Return [x, y] of the center of cell containing provided text 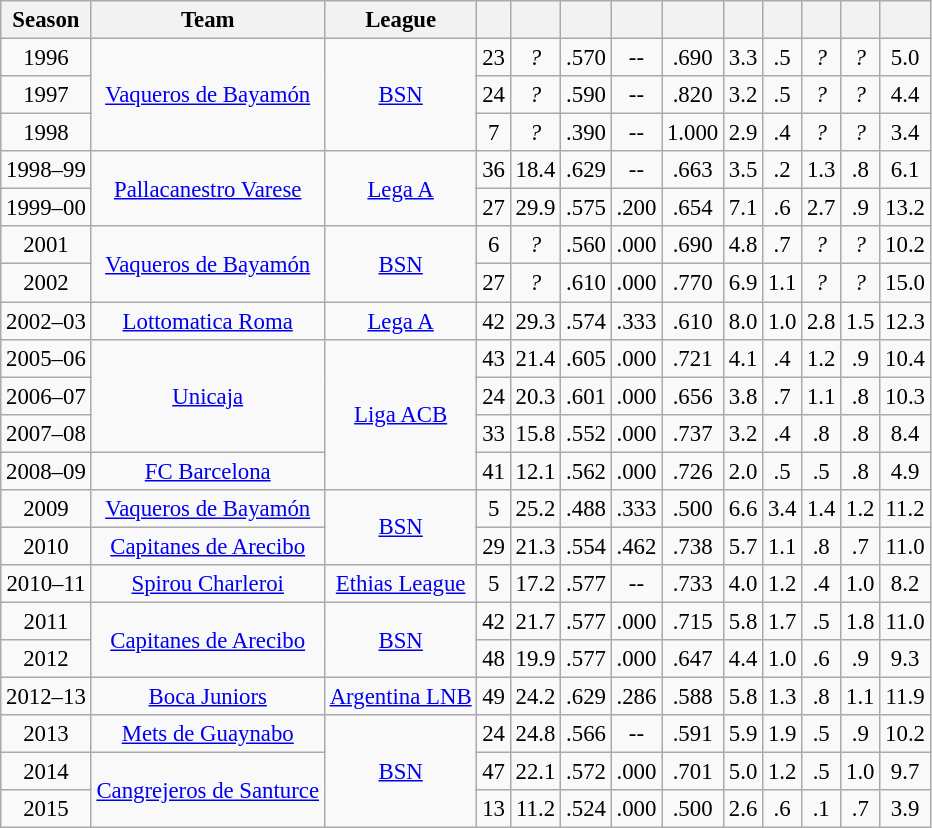
2009 [46, 509]
Lottomatica Roma [208, 321]
Spirou Charleroi [208, 584]
1998–99 [46, 170]
1996 [46, 58]
2.6 [744, 809]
18.4 [535, 170]
2005–06 [46, 358]
2.0 [744, 471]
1998 [46, 133]
2002–03 [46, 321]
21.4 [535, 358]
2011 [46, 621]
.562 [586, 471]
6.6 [744, 509]
9.7 [905, 772]
.575 [586, 208]
.2 [782, 170]
.738 [693, 546]
.770 [693, 283]
1.7 [782, 621]
22.1 [535, 772]
4.0 [744, 584]
6.9 [744, 283]
9.3 [905, 659]
29.3 [535, 321]
6.1 [905, 170]
Unicaja [208, 396]
13.2 [905, 208]
25.2 [535, 509]
19.9 [535, 659]
3.5 [744, 170]
1.9 [782, 734]
.560 [586, 245]
.590 [586, 95]
.715 [693, 621]
.701 [693, 772]
2010 [46, 546]
2.9 [744, 133]
41 [494, 471]
Mets de Guaynabo [208, 734]
8.0 [744, 321]
.721 [693, 358]
7 [494, 133]
.820 [693, 95]
Season [46, 20]
24.2 [535, 697]
43 [494, 358]
.605 [586, 358]
1.5 [860, 321]
21.7 [535, 621]
Team [208, 20]
17.2 [535, 584]
8.2 [905, 584]
5.9 [744, 734]
10.3 [905, 396]
.574 [586, 321]
23 [494, 58]
29.9 [535, 208]
.566 [586, 734]
2.8 [822, 321]
10.4 [905, 358]
Pallacanestro Varese [208, 188]
47 [494, 772]
.554 [586, 546]
.200 [636, 208]
1.000 [693, 133]
Argentina LNB [400, 697]
.654 [693, 208]
.726 [693, 471]
5.7 [744, 546]
12.1 [535, 471]
1999–00 [46, 208]
36 [494, 170]
Liga ACB [400, 414]
8.4 [905, 433]
.462 [636, 546]
15.8 [535, 433]
.601 [586, 396]
2013 [46, 734]
48 [494, 659]
.390 [586, 133]
Cangrejeros de Santurce [208, 790]
2008–09 [46, 471]
2002 [46, 283]
4.1 [744, 358]
2014 [46, 772]
.570 [586, 58]
2012 [46, 659]
.588 [693, 697]
3.9 [905, 809]
3.8 [744, 396]
7.1 [744, 208]
33 [494, 433]
.488 [586, 509]
15.0 [905, 283]
.663 [693, 170]
2012–13 [46, 697]
24.8 [535, 734]
Ethias League [400, 584]
13 [494, 809]
2.7 [822, 208]
6 [494, 245]
.1 [822, 809]
League [400, 20]
21.3 [535, 546]
2010–11 [46, 584]
2007–08 [46, 433]
1.8 [860, 621]
1997 [46, 95]
.524 [586, 809]
.591 [693, 734]
2001 [46, 245]
.572 [586, 772]
FC Barcelona [208, 471]
29 [494, 546]
Boca Juniors [208, 697]
.656 [693, 396]
3.3 [744, 58]
2015 [46, 809]
20.3 [535, 396]
12.3 [905, 321]
4.9 [905, 471]
.733 [693, 584]
1.4 [822, 509]
.552 [586, 433]
2006–07 [46, 396]
.286 [636, 697]
49 [494, 697]
4.8 [744, 245]
11.9 [905, 697]
.737 [693, 433]
.647 [693, 659]
